Pinpoint the cell where the given text exists, returning its [x, y] midpoint coordinate. 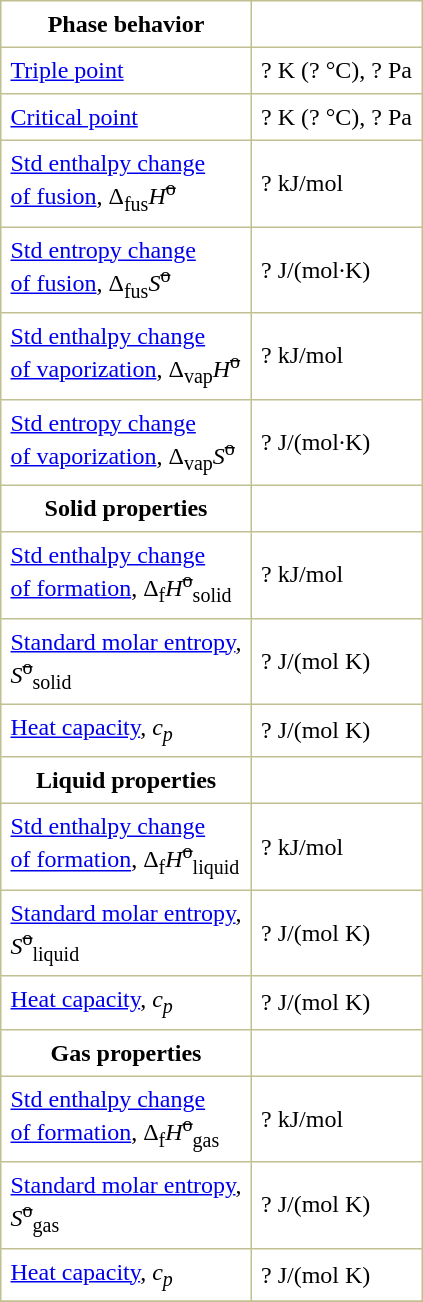
Std entropy changeof vaporization, ΔvapSo [126, 442]
Standard molar entropy,Sosolid [126, 661]
Std enthalpy changeof formation, ΔfHosolid [126, 575]
Standard molar entropy,Sogas [126, 1205]
Triple point [126, 70]
Phase behavior [126, 24]
Std enthalpy changeof formation, ΔfHoliquid [126, 847]
Gas properties [126, 1052]
Solid properties [126, 508]
Std enthalpy changeof formation, ΔfHogas [126, 1119]
Critical point [126, 117]
Standard molar entropy,Soliquid [126, 933]
Std enthalpy changeof fusion, ΔfusHo [126, 183]
Std entropy changeof fusion, ΔfusSo [126, 270]
Std enthalpy changeof vaporization, ΔvapHo [126, 356]
Liquid properties [126, 780]
